Provide the [X, Y] coordinate of the cell's center where the given text is located.  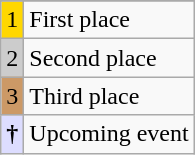
2 [12, 58]
First place [109, 20]
1 [12, 20]
Upcoming event [109, 134]
Second place [109, 58]
Third place [109, 96]
† [12, 134]
3 [12, 96]
